Find where the given text appears and provide that cell's center as (X, Y) coordinate. 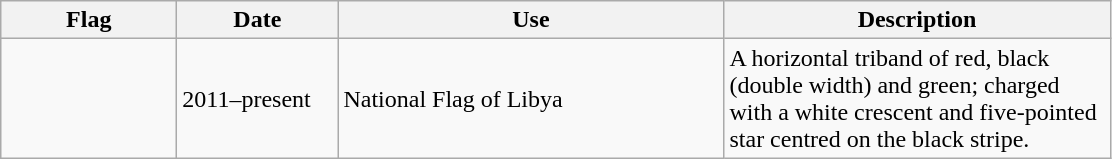
Flag (89, 20)
A horizontal triband of red, black (double width) and green; charged with a white crescent and five-pointed star centred on the black stripe. (917, 98)
2011–present (258, 98)
Description (917, 20)
Use (531, 20)
Date (258, 20)
National Flag of Libya (531, 98)
